Capture the cell that displays the provided text and extract its [x, y] central coordinate. 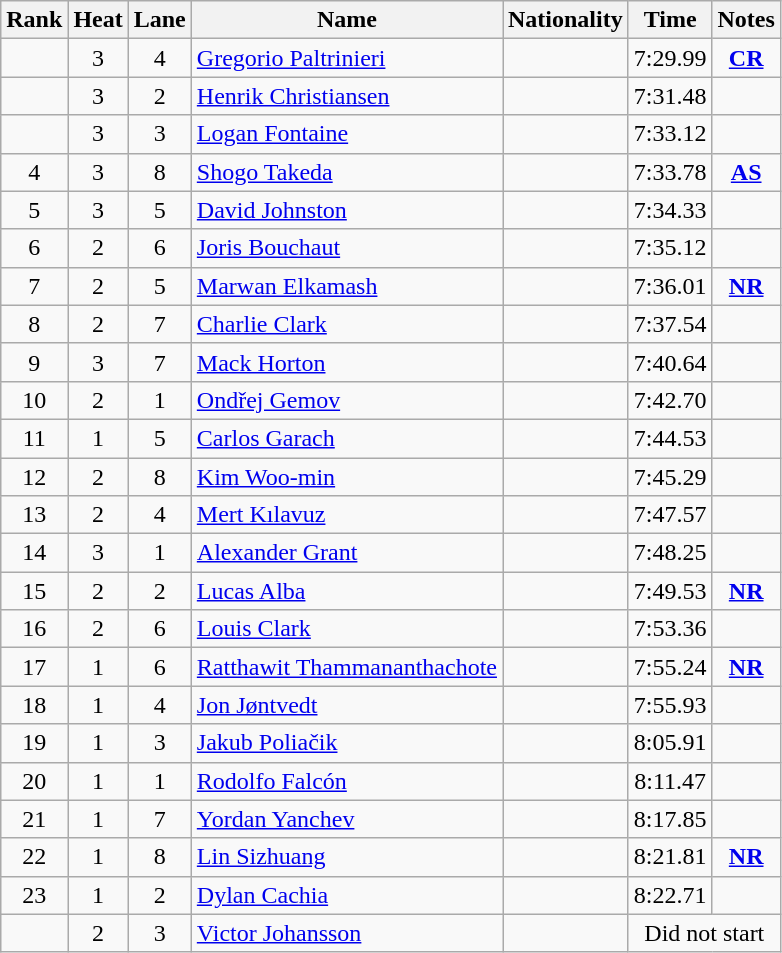
7:34.33 [670, 210]
Henrik Christiansen [346, 96]
Kim Woo-min [346, 477]
7:31.48 [670, 96]
AS [746, 172]
7:49.53 [670, 591]
7:36.01 [670, 286]
Dylan Cachia [346, 895]
CR [746, 58]
7:53.36 [670, 629]
7:44.53 [670, 438]
Louis Clark [346, 629]
17 [34, 667]
Lane [160, 20]
10 [34, 400]
Yordan Yanchev [346, 819]
8:05.91 [670, 743]
8:21.81 [670, 857]
7:35.12 [670, 248]
Marwan Elkamash [346, 286]
Rank [34, 20]
9 [34, 362]
Joris Bouchaut [346, 248]
Mack Horton [346, 362]
12 [34, 477]
Ondřej Gemov [346, 400]
7:48.25 [670, 553]
Shogo Takeda [346, 172]
23 [34, 895]
Carlos Garach [346, 438]
18 [34, 705]
7:55.93 [670, 705]
Time [670, 20]
Did not start [704, 933]
19 [34, 743]
Mert Kılavuz [346, 515]
David Johnston [346, 210]
8:22.71 [670, 895]
14 [34, 553]
7:37.54 [670, 324]
21 [34, 819]
Heat [98, 20]
Lin Sizhuang [346, 857]
11 [34, 438]
Victor Johansson [346, 933]
7:42.70 [670, 400]
8:17.85 [670, 819]
7:33.78 [670, 172]
7:40.64 [670, 362]
7:33.12 [670, 134]
Notes [746, 20]
Jon Jøntvedt [346, 705]
8:11.47 [670, 781]
22 [34, 857]
20 [34, 781]
Charlie Clark [346, 324]
13 [34, 515]
Jakub Poliačik [346, 743]
Nationality [565, 20]
Gregorio Paltrinieri [346, 58]
7:45.29 [670, 477]
Alexander Grant [346, 553]
15 [34, 591]
Logan Fontaine [346, 134]
7:47.57 [670, 515]
Name [346, 20]
7:55.24 [670, 667]
7:29.99 [670, 58]
Rodolfo Falcón [346, 781]
Ratthawit Thammananthachote [346, 667]
Lucas Alba [346, 591]
16 [34, 629]
